Return the (x, y) coordinate for the center point of the cell that contains the specified text.  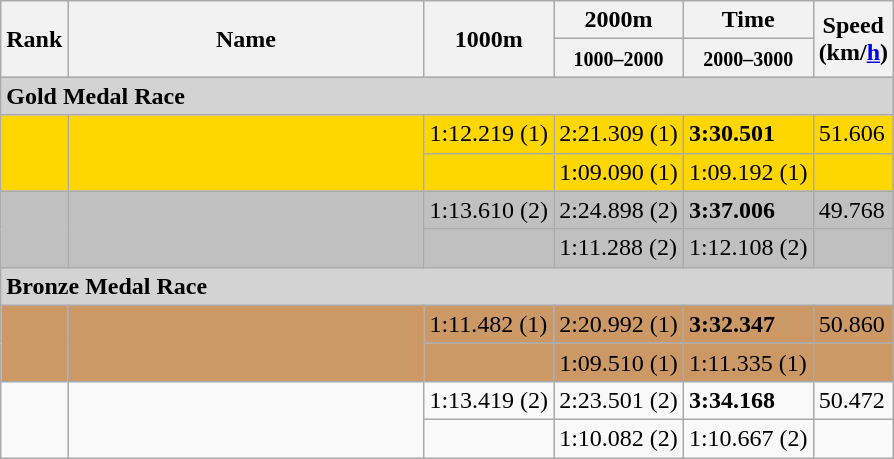
Rank (34, 39)
Time (748, 20)
1:13.419 (2) (489, 400)
3:37.006 (748, 210)
51.606 (853, 134)
Gold Medal Race (448, 96)
1:12.108 (2) (748, 248)
Bronze Medal Race (448, 286)
3:32.347 (748, 324)
1000–2000 (619, 58)
1:09.510 (1) (619, 362)
1:11.288 (2) (619, 248)
Name (246, 39)
1:12.219 (1) (489, 134)
2:21.309 (1) (619, 134)
1:10.667 (2) (748, 438)
2:23.501 (2) (619, 400)
49.768 (853, 210)
50.472 (853, 400)
1:13.610 (2) (489, 210)
3:30.501 (748, 134)
3:34.168 (748, 400)
1000m (489, 39)
2000–3000 (748, 58)
2:20.992 (1) (619, 324)
1:11.335 (1) (748, 362)
2000m (619, 20)
50.860 (853, 324)
1:10.082 (2) (619, 438)
1:09.090 (1) (619, 172)
Speed(km/h) (853, 39)
1:09.192 (1) (748, 172)
1:11.482 (1) (489, 324)
2:24.898 (2) (619, 210)
